For the text-containing cell, return its midpoint in (x, y) coordinate format. 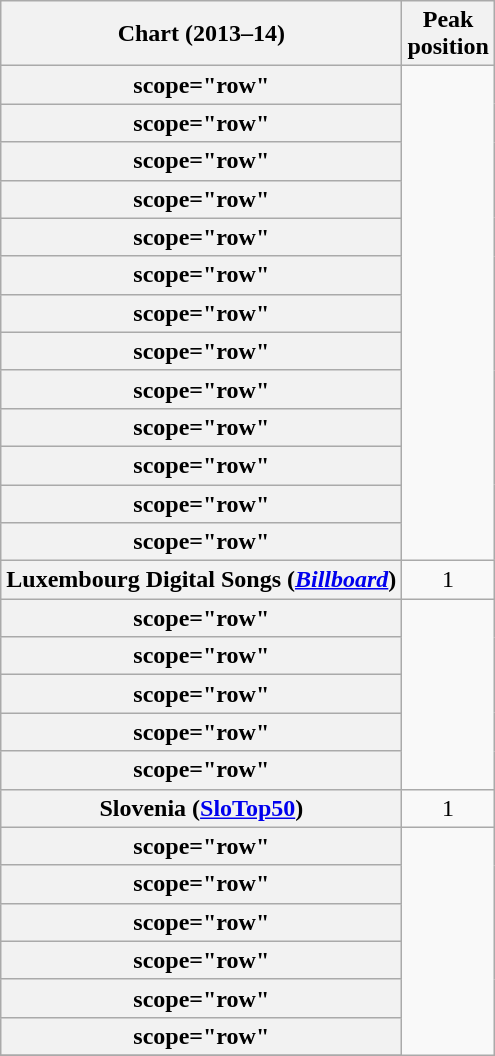
Luxembourg Digital Songs (Billboard) (202, 580)
Slovenia (SloTop50) (202, 808)
Peakposition (448, 34)
Chart (2013–14) (202, 34)
